Extract the (x, y) coordinate from the center of the cell holding the provided text.  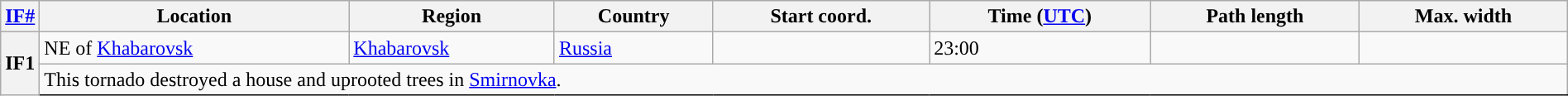
Region (452, 17)
Path length (1255, 17)
Country (633, 17)
IF1 (20, 64)
23:00 (1040, 48)
Start coord. (821, 17)
Khabarovsk (452, 48)
Location (194, 17)
IF# (20, 17)
This tornado destroyed a house and uprooted trees in Smirnovka. (804, 79)
NE of Khabarovsk (194, 48)
Time (UTC) (1040, 17)
Russia (633, 48)
Max. width (1464, 17)
